From the cell containing the given text, extract its center point as [x, y] coordinate. 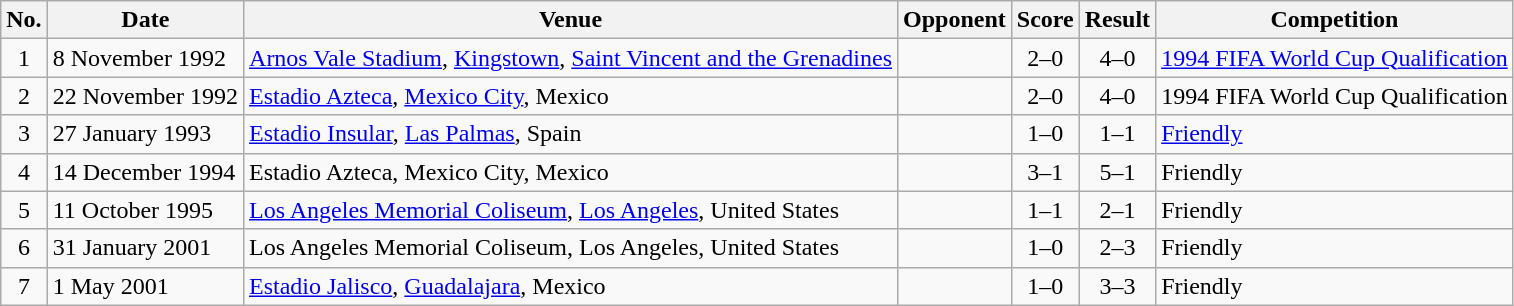
Estadio Jalisco, Guadalajara, Mexico [571, 286]
2–3 [1117, 248]
Estadio Insular, Las Palmas, Spain [571, 134]
Venue [571, 20]
1 May 2001 [145, 286]
6 [24, 248]
2–1 [1117, 210]
14 December 1994 [145, 172]
3 [24, 134]
Competition [1335, 20]
1 [24, 58]
22 November 1992 [145, 96]
Opponent [955, 20]
4 [24, 172]
Result [1117, 20]
31 January 2001 [145, 248]
5 [24, 210]
Score [1045, 20]
2 [24, 96]
Arnos Vale Stadium, Kingstown, Saint Vincent and the Grenadines [571, 58]
No. [24, 20]
27 January 1993 [145, 134]
3–3 [1117, 286]
Date [145, 20]
8 November 1992 [145, 58]
7 [24, 286]
5–1 [1117, 172]
11 October 1995 [145, 210]
3–1 [1045, 172]
